Detect which cell encompasses the target text, then output its (x, y) center coordinate. 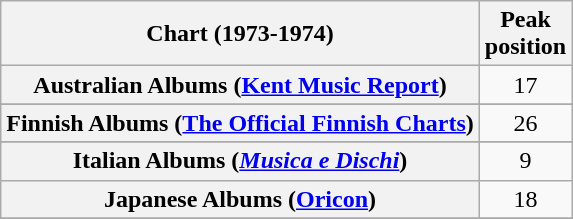
26 (525, 123)
Finnish Albums (The Official Finnish Charts) (240, 123)
17 (525, 85)
Chart (1973-1974) (240, 34)
18 (525, 199)
9 (525, 161)
Japanese Albums (Oricon) (240, 199)
Peakposition (525, 34)
Australian Albums (Kent Music Report) (240, 85)
Italian Albums (Musica e Dischi) (240, 161)
